Extract the [X, Y] coordinate from the center of the cell holding the provided text.  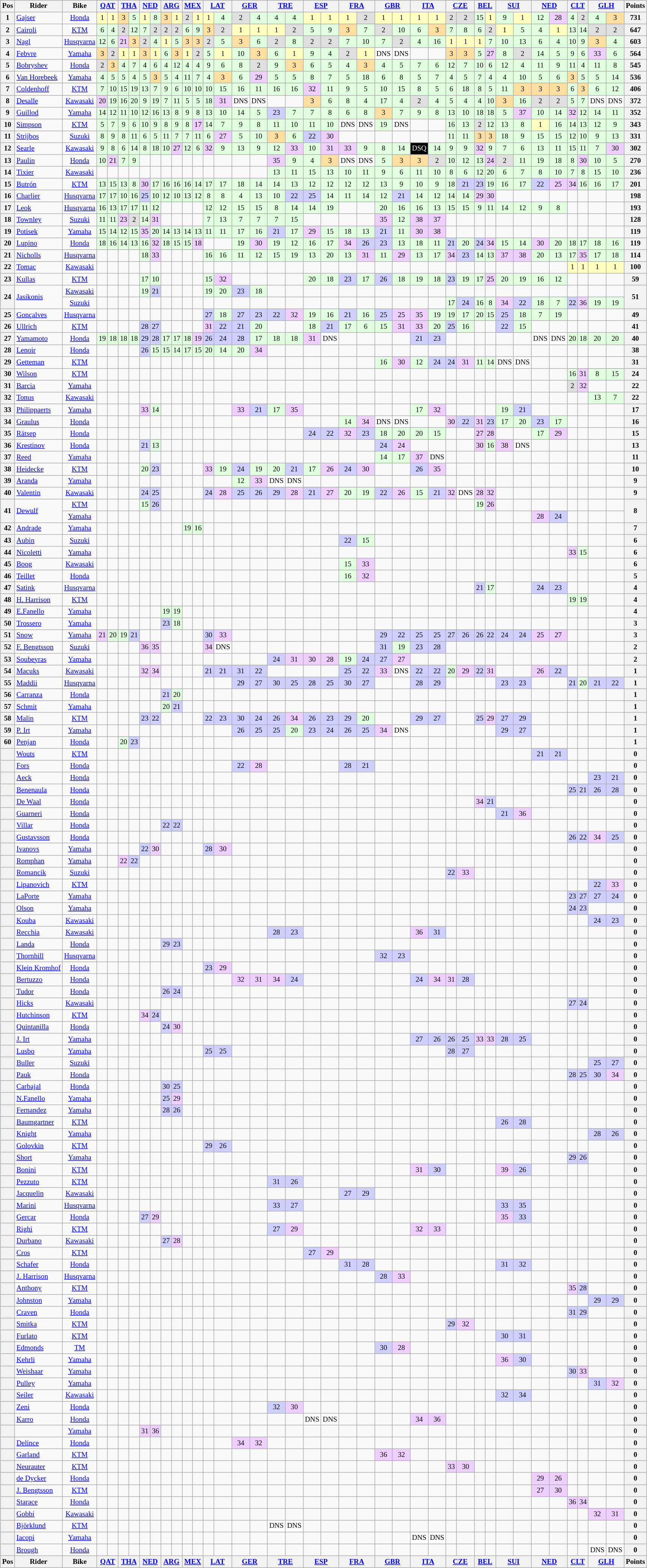
46 [8, 576]
Villar [38, 826]
Kehrli [38, 1360]
Krestinov [38, 445]
Satink [38, 588]
Leok [38, 208]
236 [635, 172]
Malin [38, 719]
Snow [38, 635]
Macuks [38, 671]
Teillet [38, 576]
Marini [38, 1205]
372 [635, 101]
Pulley [38, 1384]
Desalle [38, 101]
545 [635, 66]
H. Harrison [38, 600]
Fors [38, 766]
Hutchinson [38, 1016]
Brough [38, 1550]
Paulin [38, 161]
Olson [38, 909]
DSQ [419, 149]
Romancik [38, 873]
Barcia [38, 386]
55 [8, 683]
Strijbos [38, 137]
Bonini [38, 1170]
58 [8, 719]
603 [635, 42]
Baumgartner [38, 1123]
J. Harrison [38, 1277]
Gercar [38, 1217]
Valentin [38, 493]
Delince [38, 1443]
Gobbi [38, 1514]
Guarneri [38, 814]
Klein Kromhof [38, 968]
193 [635, 208]
Charlier [38, 196]
Short [38, 1158]
Bertuzzo [38, 980]
Hicks [38, 1004]
Righi [38, 1229]
Jasikonis [38, 297]
Lusbo [38, 1051]
Gajser [38, 18]
P. Irt [38, 731]
Thornhill [38, 956]
Durbano [38, 1241]
Iacopi [38, 1538]
Kouba [38, 921]
Aranda [38, 481]
Lenoir [38, 351]
Carbajal [38, 1087]
Philippaerts [38, 410]
Graulus [38, 422]
Yamamoto [38, 339]
Nagl [38, 42]
J. Irt [38, 1039]
De Waal [38, 802]
128 [635, 220]
100 [635, 268]
Wouts [38, 754]
Carranza [38, 695]
564 [635, 54]
56 [8, 695]
Knight [38, 1134]
53 [8, 659]
Butrón [38, 184]
201 [635, 184]
Potisek [38, 232]
de Dycker [38, 1479]
52 [8, 647]
114 [635, 256]
Andrade [38, 529]
Seiler [38, 1395]
Guillod [38, 113]
331 [635, 137]
Ullrich [38, 327]
406 [635, 89]
LaPorte [38, 897]
Simpson [38, 125]
Furlato [38, 1336]
352 [635, 113]
Van Horebeek [38, 77]
Penjan [38, 742]
Buller [38, 1063]
Searle [38, 149]
N.Fanello [38, 1099]
Schafer [38, 1265]
Aeck [38, 778]
Jacquelin [38, 1194]
Fernandez [38, 1111]
Starace [38, 1502]
Schmit [38, 707]
198 [635, 196]
Landa [38, 944]
Aubin [38, 540]
Dewulf [38, 510]
270 [635, 161]
57 [8, 707]
43 [8, 540]
Pezzuto [38, 1182]
60 [8, 742]
Soubeyras [38, 659]
54 [8, 671]
536 [635, 77]
Weishaar [38, 1372]
42 [8, 529]
Coldenhoff [38, 89]
Björklund [38, 1526]
E.Fanello [38, 612]
44 [8, 552]
731 [635, 18]
Zeni [38, 1407]
Craven [38, 1312]
Getteman [38, 363]
Recchia [38, 932]
Neurauter [38, 1467]
Quintanilla [38, 1028]
Cros [38, 1253]
Smitka [38, 1324]
Rätsep [38, 434]
Maddii [38, 683]
50 [8, 624]
Pauk [38, 1075]
Tudor [38, 992]
Garland [38, 1455]
Boog [38, 564]
Kullas [38, 279]
Bobryshev [38, 66]
F. Bengtsson [38, 647]
343 [635, 125]
Wilson [38, 374]
TM [80, 1348]
Johnston [38, 1300]
Anthony [38, 1289]
Townley [38, 220]
Benenaula [38, 790]
47 [8, 588]
Romphan [38, 861]
Golovkin [38, 1146]
Ivanovs [38, 849]
Gonçalves [38, 315]
45 [8, 564]
Tonus [38, 398]
48 [8, 600]
Gustavsson [38, 837]
Trossero [38, 624]
Edmonds [38, 1348]
Lipanovich [38, 885]
Tixier [38, 172]
J. Bengtsson [38, 1491]
Tomac [38, 268]
Heidecke [38, 469]
302 [635, 149]
Lupino [38, 244]
Nicoletti [38, 552]
647 [635, 30]
Cairoli [38, 30]
Nicholls [38, 256]
Febvre [38, 54]
Karro [38, 1419]
Reed [38, 457]
